Extract the [X, Y] coordinate from the center of the cell holding the provided text.  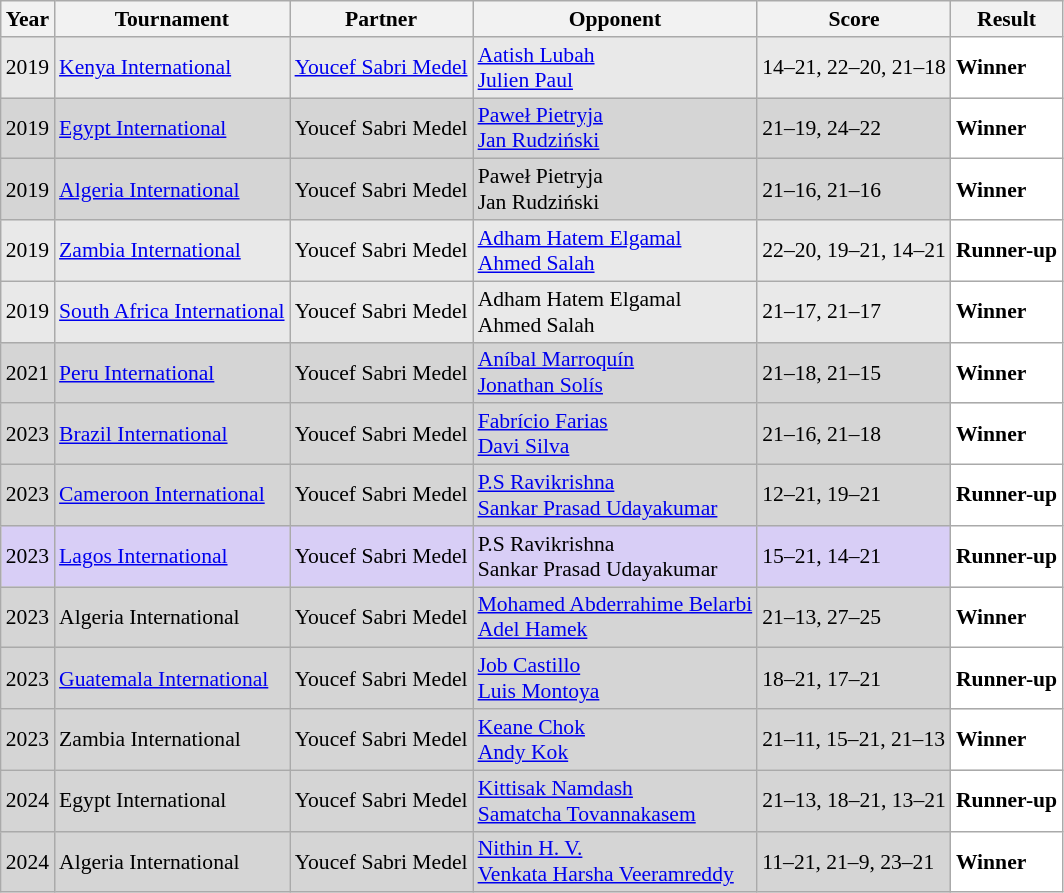
Aníbal Marroquín Jonathan Solís [616, 372]
11–21, 21–9, 23–21 [854, 862]
Lagos International [172, 556]
Guatemala International [172, 678]
21–13, 27–25 [854, 618]
Partner [382, 19]
Job Castillo Luis Montoya [616, 678]
Keane Chok Andy Kok [616, 740]
Opponent [616, 19]
21–18, 21–15 [854, 372]
Tournament [172, 19]
Kittisak Namdash Samatcha Tovannakasem [616, 800]
Brazil International [172, 434]
Mohamed Abderrahime Belarbi Adel Hamek [616, 618]
Result [1006, 19]
22–20, 19–21, 14–21 [854, 250]
Fabrício Farias Davi Silva [616, 434]
Peru International [172, 372]
Score [854, 19]
Cameroon International [172, 496]
2021 [28, 372]
12–21, 19–21 [854, 496]
18–21, 17–21 [854, 678]
Year [28, 19]
21–11, 15–21, 21–13 [854, 740]
21–17, 21–17 [854, 312]
Aatish Lubah Julien Paul [616, 68]
21–16, 21–18 [854, 434]
Kenya International [172, 68]
Nithin H. V. Venkata Harsha Veeramreddy [616, 862]
15–21, 14–21 [854, 556]
14–21, 22–20, 21–18 [854, 68]
21–16, 21–16 [854, 190]
South Africa International [172, 312]
21–13, 18–21, 13–21 [854, 800]
21–19, 24–22 [854, 128]
